Find where the given text appears and provide that cell's center as [x, y] coordinate. 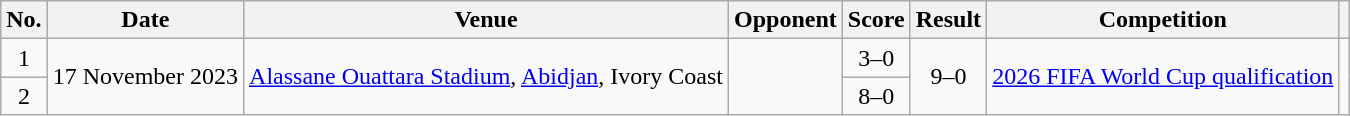
2026 FIFA World Cup qualification [1163, 77]
3–0 [876, 58]
17 November 2023 [145, 77]
Score [876, 20]
Result [948, 20]
9–0 [948, 77]
8–0 [876, 96]
Venue [486, 20]
Date [145, 20]
2 [24, 96]
Competition [1163, 20]
Alassane Ouattara Stadium, Abidjan, Ivory Coast [486, 77]
Opponent [786, 20]
1 [24, 58]
No. [24, 20]
